Output the [X, Y] coordinate of the center of the cell containing the given text.  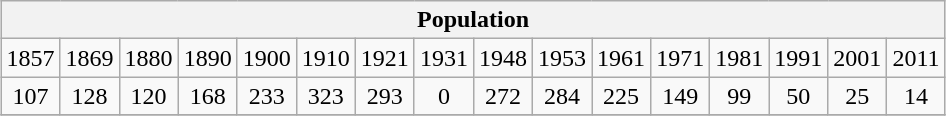
1910 [326, 58]
2001 [858, 58]
225 [622, 96]
1981 [740, 58]
272 [502, 96]
1953 [562, 58]
1971 [680, 58]
233 [266, 96]
1890 [208, 58]
50 [798, 96]
25 [858, 96]
1880 [148, 58]
323 [326, 96]
293 [384, 96]
149 [680, 96]
1869 [90, 58]
Population [473, 20]
128 [90, 96]
1857 [30, 58]
1921 [384, 58]
168 [208, 96]
0 [444, 96]
2011 [916, 58]
1948 [502, 58]
14 [916, 96]
1991 [798, 58]
99 [740, 96]
107 [30, 96]
1931 [444, 58]
1900 [266, 58]
284 [562, 96]
1961 [622, 58]
120 [148, 96]
